Output the (X, Y) coordinate of the center of the cell containing the given text.  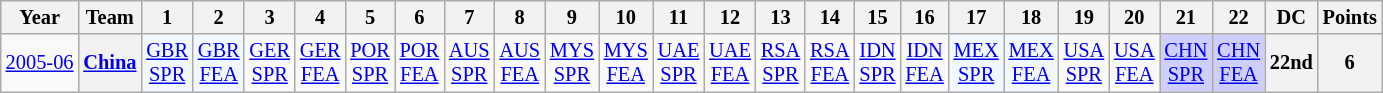
USAFEA (1134, 63)
16 (924, 17)
7 (469, 17)
9 (572, 17)
11 (679, 17)
Team (110, 17)
AUSSPR (469, 63)
USASPR (1084, 63)
22 (1238, 17)
CHNFEA (1238, 63)
MEXSPR (976, 63)
AUSFEA (519, 63)
15 (878, 17)
13 (780, 17)
17 (976, 17)
PORSPR (370, 63)
China (110, 63)
IDNFEA (924, 63)
12 (730, 17)
18 (1032, 17)
GERSPR (269, 63)
MYSFEA (626, 63)
GERFEA (320, 63)
8 (519, 17)
RSASPR (780, 63)
UAESPR (679, 63)
GBRSPR (167, 63)
14 (830, 17)
MYSSPR (572, 63)
CHNSPR (1186, 63)
2005-06 (40, 63)
UAEFEA (730, 63)
20 (1134, 17)
GBRFEA (219, 63)
22nd (1292, 63)
2 (219, 17)
Points (1350, 17)
21 (1186, 17)
5 (370, 17)
MEXFEA (1032, 63)
Year (40, 17)
PORFEA (420, 63)
10 (626, 17)
RSAFEA (830, 63)
4 (320, 17)
IDNSPR (878, 63)
DC (1292, 17)
1 (167, 17)
3 (269, 17)
19 (1084, 17)
